Extract the (X, Y) coordinate from the center of the cell holding the provided text.  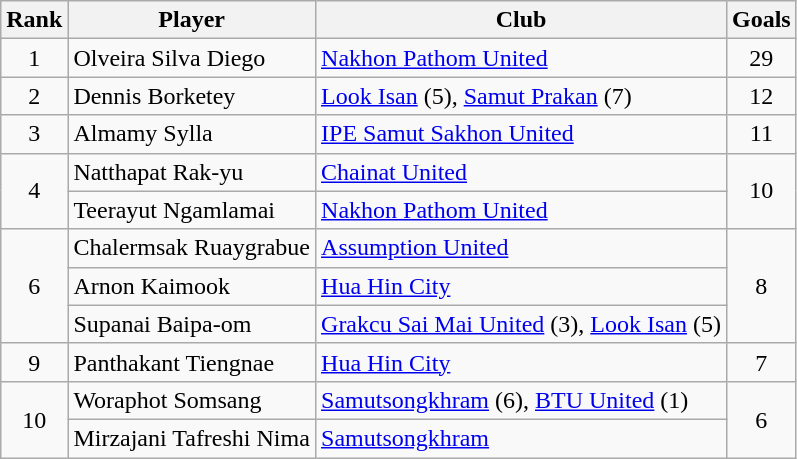
Samutsongkhram (6), BTU United (1) (522, 400)
Natthapat Rak-yu (192, 172)
Chalermsak Ruaygrabue (192, 248)
Club (522, 20)
2 (34, 96)
Olveira Silva Diego (192, 58)
Supanai Baipa-om (192, 324)
3 (34, 134)
IPE Samut Sakhon United (522, 134)
Player (192, 20)
Dennis Borketey (192, 96)
Assumption United (522, 248)
Samutsongkhram (522, 438)
8 (761, 286)
7 (761, 362)
11 (761, 134)
Mirzajani Tafreshi Nima (192, 438)
Panthakant Tiengnae (192, 362)
Woraphot Somsang (192, 400)
4 (34, 191)
12 (761, 96)
1 (34, 58)
Goals (761, 20)
Chainat United (522, 172)
Grakcu Sai Mai United (3), Look Isan (5) (522, 324)
Rank (34, 20)
29 (761, 58)
Almamy Sylla (192, 134)
Look Isan (5), Samut Prakan (7) (522, 96)
Teerayut Ngamlamai (192, 210)
Arnon Kaimook (192, 286)
9 (34, 362)
